Detect which cell encompasses the target text, then output its (X, Y) center coordinate. 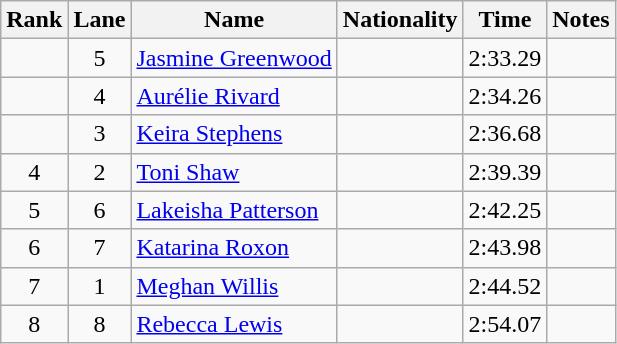
Lakeisha Patterson (234, 210)
2:36.68 (505, 134)
3 (100, 134)
Rank (34, 20)
Time (505, 20)
2 (100, 172)
Toni Shaw (234, 172)
Nationality (400, 20)
2:39.39 (505, 172)
Notes (581, 20)
Keira Stephens (234, 134)
Meghan Willis (234, 286)
2:34.26 (505, 96)
Rebecca Lewis (234, 324)
Katarina Roxon (234, 248)
Name (234, 20)
Lane (100, 20)
2:33.29 (505, 58)
2:42.25 (505, 210)
1 (100, 286)
Jasmine Greenwood (234, 58)
Aurélie Rivard (234, 96)
2:43.98 (505, 248)
2:44.52 (505, 286)
2:54.07 (505, 324)
